Locate the cell with the specified text and output its (X, Y) center coordinate. 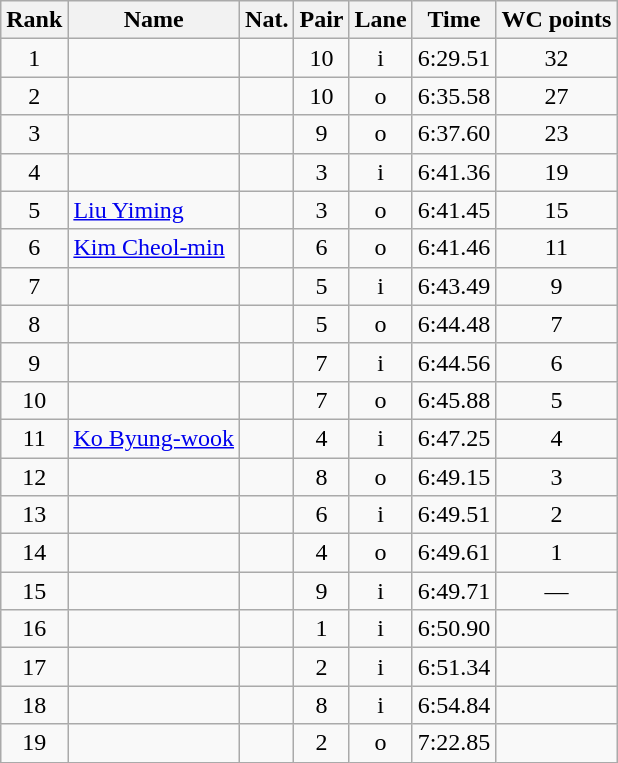
6:29.51 (454, 58)
Liu Yiming (154, 210)
6:35.58 (454, 96)
18 (34, 705)
6:37.60 (454, 134)
12 (34, 477)
32 (556, 58)
Name (154, 20)
6:49.71 (454, 591)
23 (556, 134)
Time (454, 20)
27 (556, 96)
6:49.51 (454, 515)
— (556, 591)
6:50.90 (454, 629)
6:44.56 (454, 362)
6:49.61 (454, 553)
16 (34, 629)
Ko Byung-wook (154, 438)
6:49.15 (454, 477)
6:47.25 (454, 438)
6:54.84 (454, 705)
6:41.36 (454, 172)
14 (34, 553)
17 (34, 667)
6:45.88 (454, 400)
6:43.49 (454, 286)
Nat. (267, 20)
6:44.48 (454, 324)
Kim Cheol-min (154, 248)
6:41.46 (454, 248)
6:51.34 (454, 667)
13 (34, 515)
Rank (34, 20)
7:22.85 (454, 743)
WC points (556, 20)
6:41.45 (454, 210)
Pair (322, 20)
Lane (380, 20)
